Scan for the cell matching the given text and deliver its (X, Y) coordinate at center. 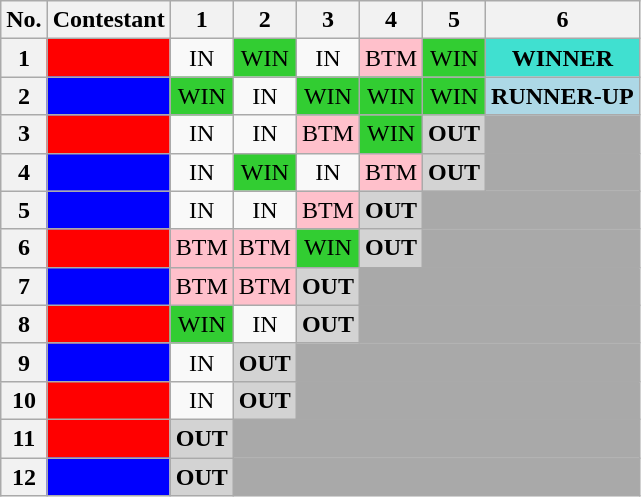
RUNNER-UP (563, 96)
No. (24, 20)
12 (24, 477)
9 (24, 362)
10 (24, 400)
Contestant (108, 20)
8 (24, 324)
7 (24, 286)
WINNER (563, 58)
11 (24, 438)
